Output the [X, Y] coordinate of the center of the cell containing the given text.  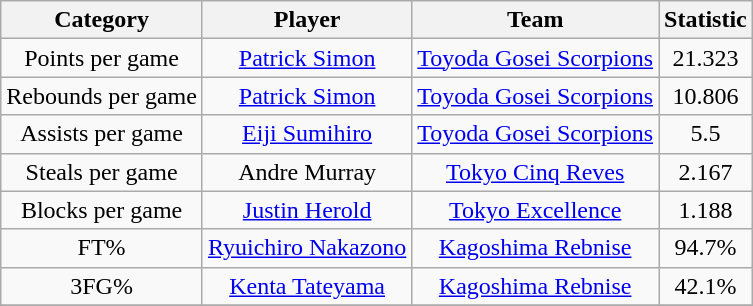
94.7% [706, 248]
42.1% [706, 286]
Justin Herold [306, 210]
5.5 [706, 134]
Category [102, 20]
Kenta Tateyama [306, 286]
Statistic [706, 20]
Team [536, 20]
1.188 [706, 210]
Eiji Sumihiro [306, 134]
3FG% [102, 286]
Andre Murray [306, 172]
Tokyo Cinq Reves [536, 172]
21.323 [706, 58]
2.167 [706, 172]
Points per game [102, 58]
Steals per game [102, 172]
Blocks per game [102, 210]
10.806 [706, 96]
Ryuichiro Nakazono [306, 248]
Tokyo Excellence [536, 210]
Rebounds per game [102, 96]
Player [306, 20]
FT% [102, 248]
Assists per game [102, 134]
